For the text-containing cell, return its midpoint in (x, y) coordinate format. 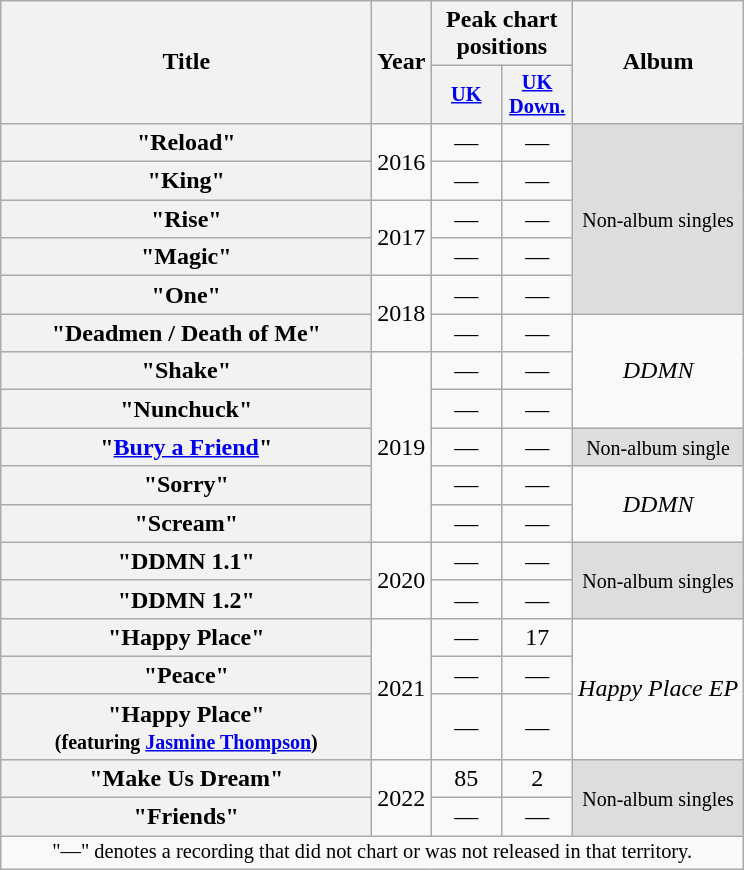
Happy Place EP (658, 688)
Year (402, 62)
17 (538, 637)
2020 (402, 580)
Title (186, 62)
Album (658, 62)
"Scream" (186, 523)
2 (538, 778)
2021 (402, 688)
2017 (402, 238)
"DDMN 1.2" (186, 599)
"King" (186, 181)
2022 (402, 797)
"Friends" (186, 817)
"Deadmen / Death of Me" (186, 333)
"Happy Place"(featuring Jasmine Thompson) (186, 726)
2019 (402, 447)
2018 (402, 314)
"Shake" (186, 371)
"Reload" (186, 142)
"DDMN 1.1" (186, 561)
"Peace" (186, 675)
"Rise" (186, 219)
Peak chart positions (502, 34)
"Make Us Dream" (186, 778)
UK Down. (538, 95)
"Bury a Friend" (186, 447)
"Magic" (186, 257)
"Happy Place" (186, 637)
"—" denotes a recording that did not chart or was not released in that territory. (372, 853)
"One" (186, 295)
85 (466, 778)
Non-album single (658, 447)
"Sorry" (186, 485)
"Nunchuck" (186, 409)
UK (466, 95)
2016 (402, 161)
